Detect which cell encompasses the target text, then output its [X, Y] center coordinate. 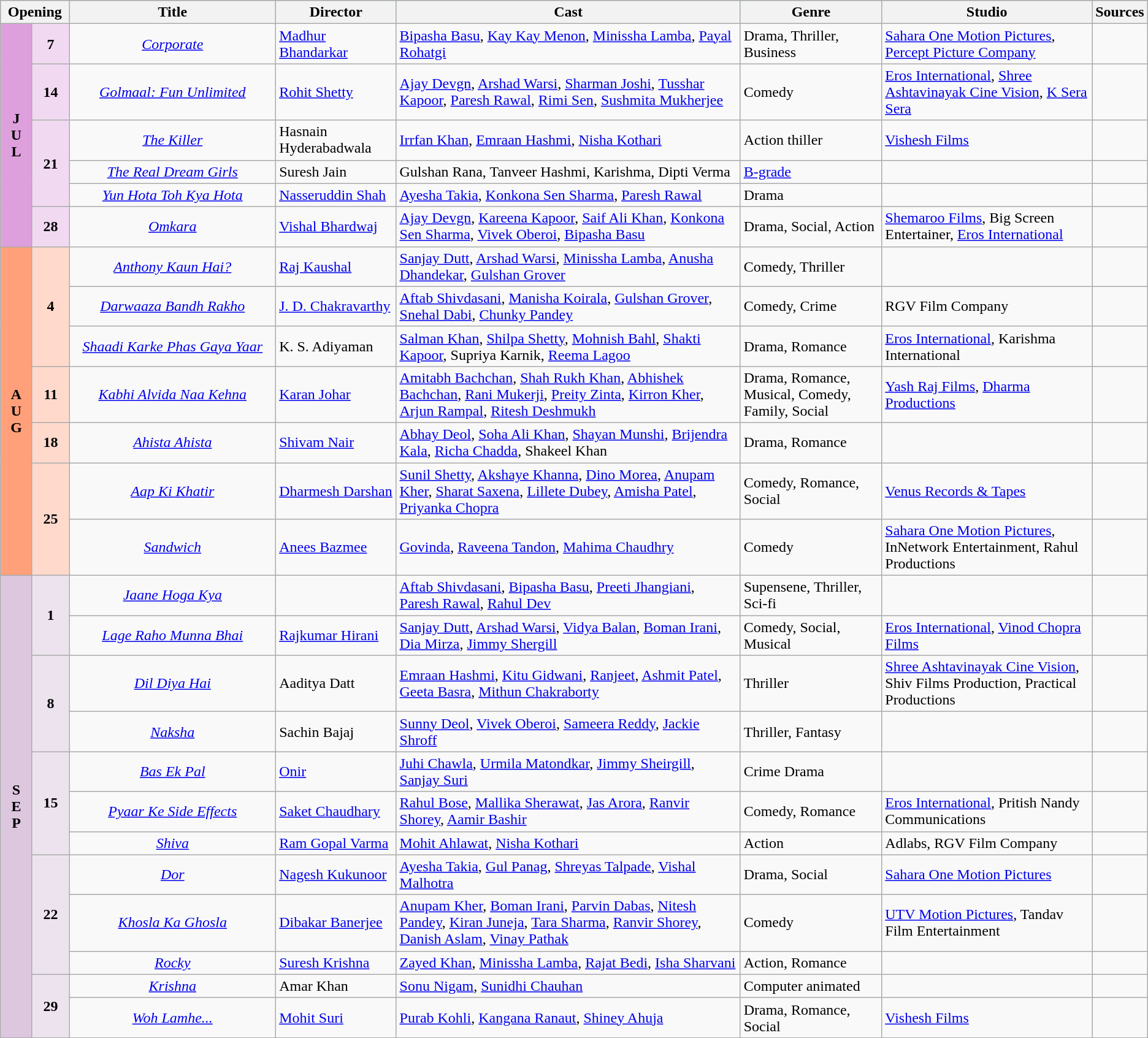
Action, Romance [811, 963]
Rocky [173, 963]
Gulshan Rana, Tanveer Hashmi, Karishma, Dipti Verma [568, 172]
Yash Raj Films, Dharma Productions [987, 394]
Shemaroo Films, Big Screen Entertainer, Eros International [987, 227]
Woh Lamhe... [173, 1018]
Sources [1120, 12]
Comedy, Thriller [811, 266]
Khosla Ka Ghosla [173, 923]
Lage Raho Munna Bhai [173, 635]
Drama [811, 195]
Kabhi Alvida Naa Kehna [173, 394]
Dor [173, 874]
Raj Kaushal [336, 266]
Golmaal: Fun Unlimited [173, 92]
Drama, Romance, Musical, Comedy, Family, Social [811, 394]
Drama, Social, Action [811, 227]
Sahara One Motion Pictures, InNetwork Entertainment, Rahul Productions [987, 548]
Bas Ek Pal [173, 771]
Amitabh Bachchan, Shah Rukh Khan, Abhishek Bachchan, Rani Mukerji, Preity Zinta, Kirron Kher, Arjun Rampal, Ritesh Deshmukh [568, 394]
Salman Khan, Shilpa Shetty, Mohnish Bahl, Shakti Kapoor, Supriya Karnik, Reema Lagoo [568, 346]
Director [336, 12]
Suresh Krishna [336, 963]
Nasseruddin Shah [336, 195]
JUL [16, 135]
K. S. Adiyaman [336, 346]
RGV Film Company [987, 307]
Bipasha Basu, Kay Kay Menon, Minissha Lamba, Payal Rohatgi [568, 44]
Eros International, Shree Ashtavinayak Cine Vision, K Sera Sera [987, 92]
15 [50, 803]
Purab Kohli, Kangana Ranaut, Shiney Ahuja [568, 1018]
Venus Records & Tapes [987, 490]
The Killer [173, 140]
Mohit Ahlawat, Nisha Kothari [568, 843]
Sunil Shetty, Akshaye Khanna, Dino Morea, Anupam Kher, Sharat Saxena, Lillete Dubey, Amisha Patel, Priyanka Chopra [568, 490]
Eros International, Vinod Chopra Films [987, 635]
AUG [16, 411]
Anees Bazmee [336, 548]
B-grade [811, 172]
Genre [811, 12]
Emraan Hashmi, Kitu Gidwani, Ranjeet, Ashmit Patel, Geeta Basra, Mithun Chakraborty [568, 684]
Aftab Shivdasani, Bipasha Basu, Preeti Jhangiani, Paresh Rawal, Rahul Dev [568, 596]
Cast [568, 12]
Drama, Thriller, Business [811, 44]
Anthony Kaun Hai? [173, 266]
Onir [336, 771]
8 [50, 704]
Sahara One Motion Pictures, Percept Picture Company [987, 44]
Dil Diya Hai [173, 684]
Eros International, Pritish Nandy Communications [987, 812]
Krishna [173, 986]
Sachin Bajaj [336, 732]
Opening [35, 12]
Eros International, Karishma International [987, 346]
Dibakar Banerjee [336, 923]
Adlabs, RGV Film Company [987, 843]
Shaadi Karke Phas Gaya Yaar [173, 346]
25 [50, 519]
Drama, Social [811, 874]
Omkara [173, 227]
Sonu Nigam, Sunidhi Chauhan [568, 986]
Aaditya Datt [336, 684]
Comedy, Romance [811, 812]
Supensene, Thriller, Sci-fi [811, 596]
Comedy, Crime [811, 307]
Studio [987, 12]
SEP [16, 807]
21 [50, 163]
Shivam Nair [336, 443]
Yun Hota Toh Kya Hota [173, 195]
Amar Khan [336, 986]
1 [50, 616]
Sanjay Dutt, Arshad Warsi, Minissha Lamba, Anusha Dhandekar, Gulshan Grover [568, 266]
Rahul Bose, Mallika Sherawat, Jas Arora, Ranvir Shorey, Aamir Bashir [568, 812]
Suresh Jain [336, 172]
22 [50, 915]
Karan Johar [336, 394]
7 [50, 44]
Naksha [173, 732]
Aap Ki Khatir [173, 490]
Corporate [173, 44]
Abhay Deol, Soha Ali Khan, Shayan Munshi, Brijendra Kala, Richa Chadda, Shakeel Khan [568, 443]
Ahista Ahista [173, 443]
Sandwich [173, 548]
The Real Dream Girls [173, 172]
11 [50, 394]
Pyaar Ke Side Effects [173, 812]
4 [50, 307]
Comedy, Romance, Social [811, 490]
Govinda, Raveena Tandon, Mahima Chaudhry [568, 548]
Zayed Khan, Minissha Lamba, Rajat Bedi, Isha Sharvani [568, 963]
Sunny Deol, Vivek Oberoi, Sameera Reddy, Jackie Shroff [568, 732]
Title [173, 12]
Shree Ashtavinayak Cine Vision, Shiv Films Production, Practical Productions [987, 684]
Ayesha Takia, Konkona Sen Sharma, Paresh Rawal [568, 195]
Darwaaza Bandh Rakho [173, 307]
Jaane Hoga Kya [173, 596]
Shiva [173, 843]
Ayesha Takia, Gul Panag, Shreyas Talpade, Vishal Malhotra [568, 874]
J. D. Chakravarthy [336, 307]
Sanjay Dutt, Arshad Warsi, Vidya Balan, Boman Irani, Dia Mirza, Jimmy Shergill [568, 635]
Dharmesh Darshan [336, 490]
Sahara One Motion Pictures [987, 874]
Action thiller [811, 140]
Anupam Kher, Boman Irani, Parvin Dabas, Nitesh Pandey, Kiran Juneja, Tara Sharma, Ranvir Shorey, Danish Aslam, Vinay Pathak [568, 923]
28 [50, 227]
Ajay Devgn, Kareena Kapoor, Saif Ali Khan, Konkona Sen Sharma, Vivek Oberoi, Bipasha Basu [568, 227]
Ajay Devgn, Arshad Warsi, Sharman Joshi, Tusshar Kapoor, Paresh Rawal, Rimi Sen, Sushmita Mukherjee [568, 92]
Comedy, Social, Musical [811, 635]
UTV Motion Pictures, Tandav Film Entertainment [987, 923]
Thriller, Fantasy [811, 732]
14 [50, 92]
Hasnain Hyderabadwala [336, 140]
Rajkumar Hirani [336, 635]
Thriller [811, 684]
Aftab Shivdasani, Manisha Koirala, Gulshan Grover, Snehal Dabi, Chunky Pandey [568, 307]
29 [50, 1006]
Nagesh Kukunoor [336, 874]
Juhi Chawla, Urmila Matondkar, Jimmy Sheirgill, Sanjay Suri [568, 771]
Action [811, 843]
Irrfan Khan, Emraan Hashmi, Nisha Kothari [568, 140]
Computer animated [811, 986]
Saket Chaudhary [336, 812]
Vishal Bhardwaj [336, 227]
Rohit Shetty [336, 92]
Mohit Suri [336, 1018]
18 [50, 443]
Crime Drama [811, 771]
Madhur Bhandarkar [336, 44]
Drama, Romance, Social [811, 1018]
Ram Gopal Varma [336, 843]
